Return (x, y) of the center of cell containing provided text 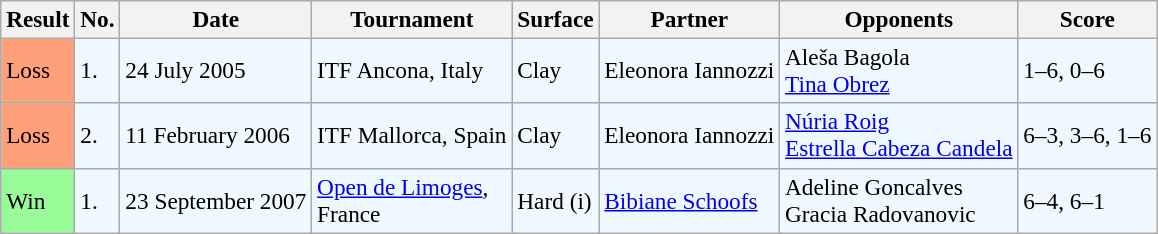
Núria Roig Estrella Cabeza Candela (899, 136)
Open de Limoges, France (412, 200)
ITF Ancona, Italy (412, 70)
Partner (690, 19)
Score (1088, 19)
Adeline Goncalves Gracia Radovanovic (899, 200)
11 February 2006 (216, 136)
Date (216, 19)
Surface (556, 19)
No. (98, 19)
6–3, 3–6, 1–6 (1088, 136)
Tournament (412, 19)
2. (98, 136)
ITF Mallorca, Spain (412, 136)
1–6, 0–6 (1088, 70)
23 September 2007 (216, 200)
6–4, 6–1 (1088, 200)
Result (38, 19)
Opponents (899, 19)
Aleša Bagola Tina Obrez (899, 70)
Win (38, 200)
Hard (i) (556, 200)
Bibiane Schoofs (690, 200)
24 July 2005 (216, 70)
